Extract the (x, y) coordinate from the center of the cell holding the provided text.  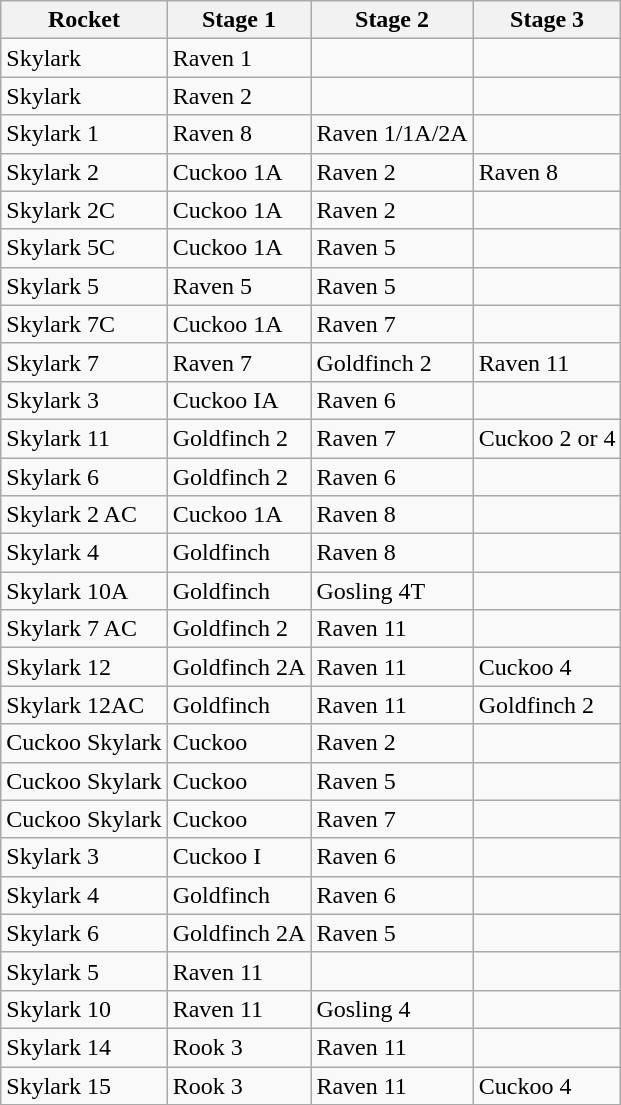
Rocket (84, 20)
Stage 2 (392, 20)
Gosling 4 (392, 1009)
Skylark 2 AC (84, 515)
Stage 3 (547, 20)
Skylark 5C (84, 248)
Skylark 7 AC (84, 629)
Skylark 7C (84, 324)
Skylark 11 (84, 438)
Skylark 12AC (84, 705)
Skylark 14 (84, 1047)
Cuckoo 2 or 4 (547, 438)
Skylark 2 (84, 172)
Cuckoo IA (239, 400)
Raven 1/1A/2A (392, 134)
Skylark 10A (84, 591)
Skylark 15 (84, 1085)
Skylark 7 (84, 362)
Skylark 12 (84, 667)
Skylark 2C (84, 210)
Skylark 10 (84, 1009)
Stage 1 (239, 20)
Skylark 1 (84, 134)
Cuckoo I (239, 857)
Raven 1 (239, 58)
Gosling 4T (392, 591)
